For the text-containing cell, return its midpoint in (x, y) coordinate format. 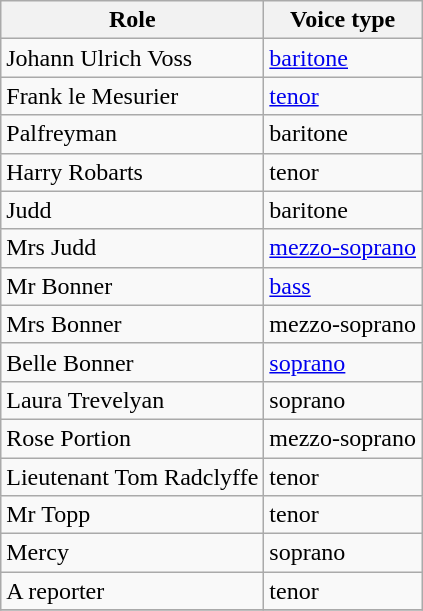
Role (132, 20)
Mrs Judd (132, 248)
Judd (132, 210)
A reporter (132, 591)
Laura Trevelyan (132, 400)
Frank le Mesurier (132, 96)
Palfreyman (132, 134)
Rose Portion (132, 438)
Johann Ulrich Voss (132, 58)
Harry Robarts (132, 172)
Lieutenant Tom Radclyffe (132, 477)
Mrs Bonner (132, 324)
Mr Bonner (132, 286)
Mr Topp (132, 515)
bass (343, 286)
Belle Bonner (132, 362)
Mercy (132, 553)
Voice type (343, 20)
